Pinpoint the cell where the given text exists, returning its [X, Y] midpoint coordinate. 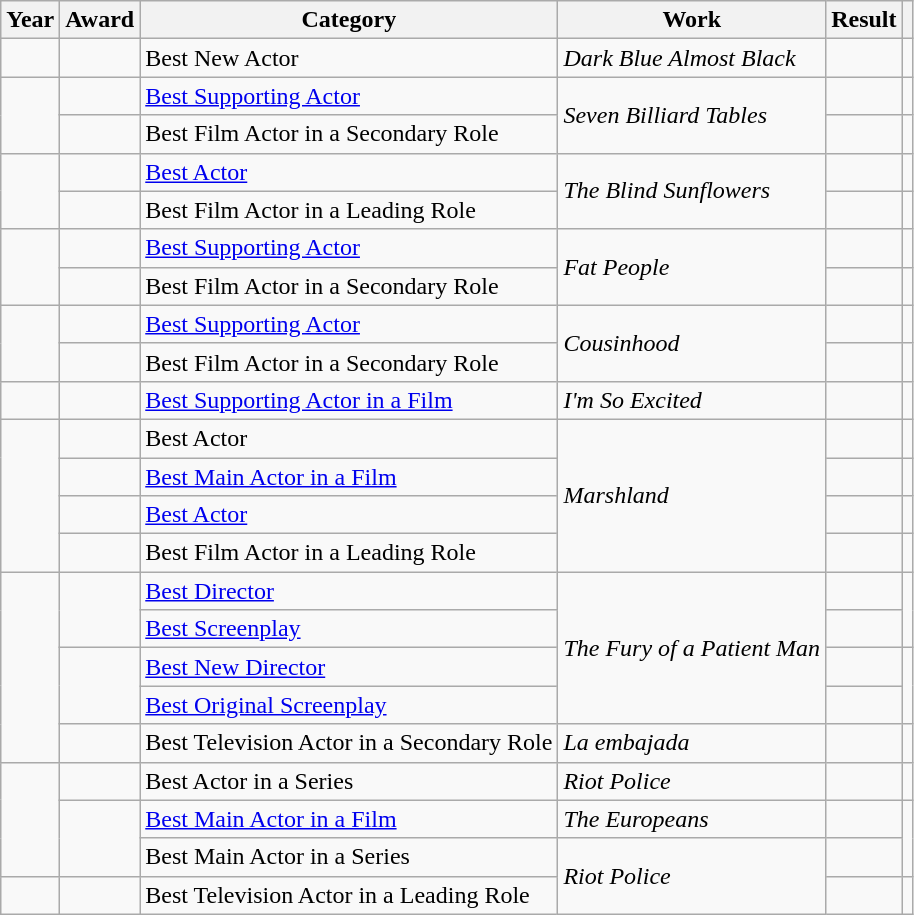
Seven Billiard Tables [692, 115]
Best Main Actor in a Series [349, 857]
Best Screenplay [349, 629]
Year [30, 20]
Result [864, 20]
Best Television Actor in a Leading Role [349, 895]
Best Original Screenplay [349, 705]
Best New Director [349, 667]
Award [100, 20]
Fat People [692, 267]
Best Supporting Actor in a Film [349, 400]
The Europeans [692, 819]
Category [349, 20]
Work [692, 20]
Best Actor in a Series [349, 781]
Best Television Actor in a Secondary Role [349, 743]
Cousinhood [692, 343]
The Fury of a Patient Man [692, 648]
Dark Blue Almost Black [692, 58]
Best Director [349, 591]
The Blind Sunflowers [692, 191]
Marshland [692, 495]
La embajada [692, 743]
Best New Actor [349, 58]
I'm So Excited [692, 400]
